Return the (X, Y) coordinate for the center point of the cell that contains the specified text.  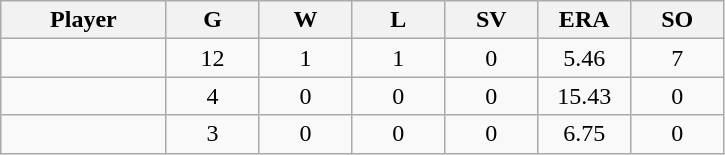
ERA (584, 20)
6.75 (584, 134)
15.43 (584, 96)
4 (212, 96)
12 (212, 58)
Player (84, 20)
G (212, 20)
7 (678, 58)
5.46 (584, 58)
SV (492, 20)
L (398, 20)
W (306, 20)
SO (678, 20)
3 (212, 134)
